From the cell containing the given text, extract its center point as [x, y] coordinate. 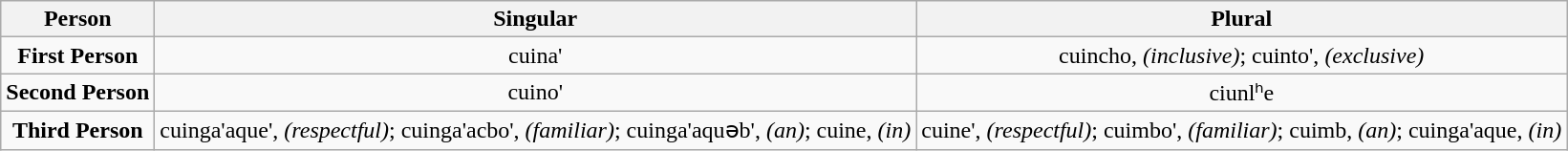
Singular [535, 19]
First Person [78, 55]
ciunlʰe [1242, 93]
cuine', (respectful); cuimbo', (familiar); cuimb, (an); cuinga'aque, (in) [1242, 130]
cuincho, (inclusive); cuinto', (exclusive) [1242, 55]
Third Person [78, 130]
Second Person [78, 93]
cuino' [535, 93]
cuina' [535, 55]
Person [78, 19]
cuinga'aque', (respectful); cuinga'acbo', (familiar); cuinga'aquəb', (an); cuine, (in) [535, 130]
Plural [1242, 19]
